Output the [x, y] coordinate of the center of the cell containing the given text.  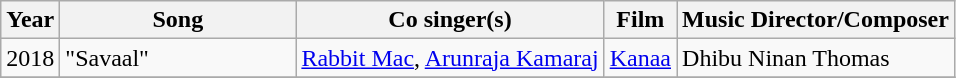
Year [30, 20]
Rabbit Mac, Arunraja Kamaraj [450, 58]
Music Director/Composer [816, 20]
Kanaa [640, 58]
2018 [30, 58]
Film [640, 20]
Dhibu Ninan Thomas [816, 58]
"Savaal" [178, 58]
Co singer(s) [450, 20]
Song [178, 20]
